Return [X, Y] of the center of cell containing provided text 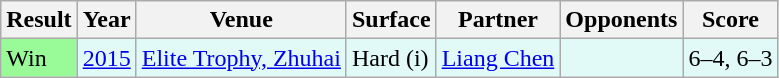
Score [730, 20]
Liang Chen [498, 58]
Result [39, 20]
Year [106, 20]
Venue [241, 20]
Partner [498, 20]
Surface [391, 20]
Elite Trophy, Zhuhai [241, 58]
Win [39, 58]
Opponents [622, 20]
Hard (i) [391, 58]
2015 [106, 58]
6–4, 6–3 [730, 58]
